Return (X, Y) of the center of cell containing provided text 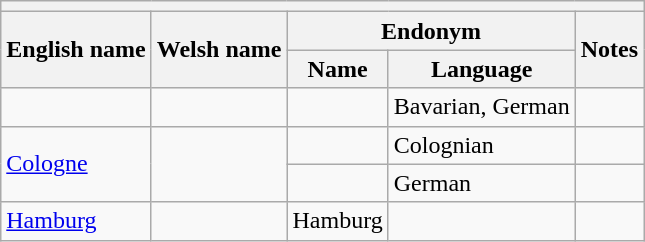
German (482, 183)
Language (482, 69)
Welsh name (219, 50)
Endonym (431, 31)
Cologne (76, 164)
Colognian (482, 145)
Name (338, 69)
English name (76, 50)
Notes (609, 50)
Bavarian, German (482, 107)
